Return [x, y] of the center of cell containing provided text 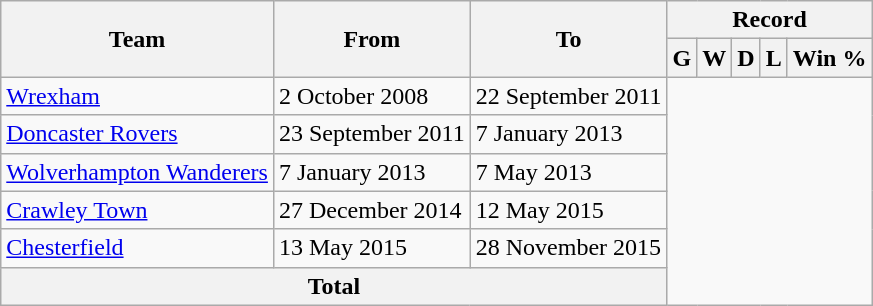
Crawley Town [138, 210]
27 December 2014 [372, 210]
13 May 2015 [372, 248]
To [568, 39]
Doncaster Rovers [138, 134]
Win % [830, 58]
Team [138, 39]
Total [334, 286]
28 November 2015 [568, 248]
7 May 2013 [568, 172]
Wrexham [138, 96]
Chesterfield [138, 248]
L [774, 58]
W [714, 58]
Record [770, 20]
D [746, 58]
From [372, 39]
G [682, 58]
23 September 2011 [372, 134]
Wolverhampton Wanderers [138, 172]
12 May 2015 [568, 210]
22 September 2011 [568, 96]
2 October 2008 [372, 96]
